Identify which cell holds the provided text, then report its [X, Y] central coordinate. 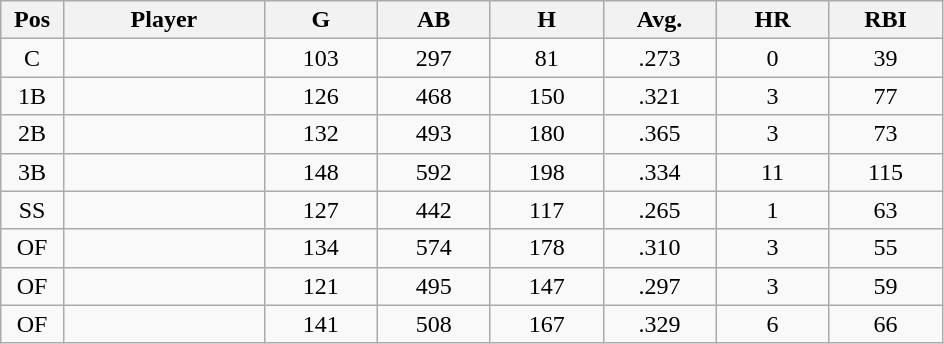
493 [434, 134]
59 [886, 286]
81 [546, 58]
150 [546, 96]
39 [886, 58]
AB [434, 20]
574 [434, 248]
198 [546, 172]
297 [434, 58]
H [546, 20]
178 [546, 248]
167 [546, 324]
.273 [660, 58]
1B [32, 96]
468 [434, 96]
SS [32, 210]
1 [772, 210]
6 [772, 324]
508 [434, 324]
.297 [660, 286]
.321 [660, 96]
.329 [660, 324]
.310 [660, 248]
2B [32, 134]
134 [320, 248]
141 [320, 324]
495 [434, 286]
442 [434, 210]
126 [320, 96]
121 [320, 286]
77 [886, 96]
C [32, 58]
Pos [32, 20]
HR [772, 20]
132 [320, 134]
3B [32, 172]
115 [886, 172]
117 [546, 210]
RBI [886, 20]
G [320, 20]
.365 [660, 134]
Avg. [660, 20]
.334 [660, 172]
148 [320, 172]
127 [320, 210]
147 [546, 286]
592 [434, 172]
63 [886, 210]
180 [546, 134]
55 [886, 248]
11 [772, 172]
Player [164, 20]
0 [772, 58]
103 [320, 58]
73 [886, 134]
.265 [660, 210]
66 [886, 324]
